Search for the cell housing the specified text and yield its [x, y] center coordinate. 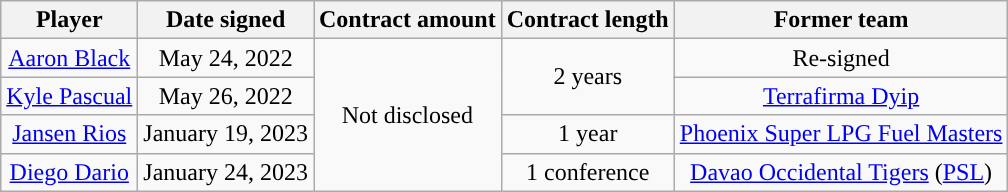
Kyle Pascual [70, 96]
Phoenix Super LPG Fuel Masters [841, 134]
Aaron Black [70, 58]
Contract length [588, 20]
1 conference [588, 172]
May 24, 2022 [226, 58]
Player [70, 20]
2 years [588, 77]
Davao Occidental Tigers (PSL) [841, 172]
1 year [588, 134]
Diego Dario [70, 172]
May 26, 2022 [226, 96]
Not disclosed [408, 115]
Date signed [226, 20]
January 24, 2023 [226, 172]
Jansen Rios [70, 134]
Terrafirma Dyip [841, 96]
Re-signed [841, 58]
Former team [841, 20]
Contract amount [408, 20]
January 19, 2023 [226, 134]
